Search for the cell housing the specified text and yield its (X, Y) center coordinate. 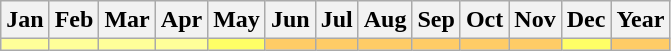
Year (640, 20)
Nov (535, 20)
Feb (74, 20)
Jun (290, 20)
Jul (336, 20)
May (237, 20)
Sep (436, 20)
Jan (25, 20)
Oct (484, 20)
Apr (181, 20)
Mar (127, 20)
Dec (586, 20)
Aug (385, 20)
